Find where the given text appears and provide that cell's center as [x, y] coordinate. 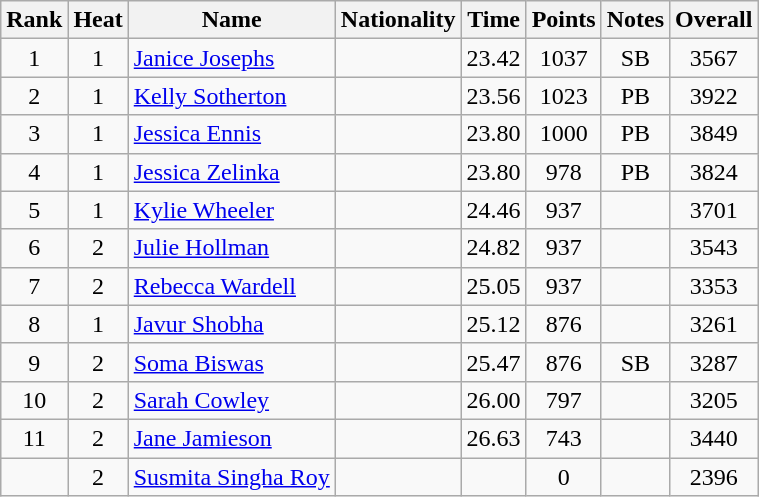
2396 [714, 477]
Heat [98, 20]
Kelly Sotherton [232, 96]
Notes [635, 20]
1000 [564, 134]
Susmita Singha Roy [232, 477]
0 [564, 477]
3922 [714, 96]
10 [34, 400]
26.00 [494, 400]
4 [34, 172]
797 [564, 400]
5 [34, 210]
Name [232, 20]
6 [34, 248]
743 [564, 438]
Rebecca Wardell [232, 286]
Nationality [398, 20]
Jane Jamieson [232, 438]
3261 [714, 324]
Overall [714, 20]
3567 [714, 58]
Points [564, 20]
3849 [714, 134]
25.12 [494, 324]
1023 [564, 96]
1037 [564, 58]
9 [34, 362]
26.63 [494, 438]
3287 [714, 362]
3205 [714, 400]
25.05 [494, 286]
3701 [714, 210]
23.42 [494, 58]
25.47 [494, 362]
Rank [34, 20]
Kylie Wheeler [232, 210]
7 [34, 286]
Julie Hollman [232, 248]
Sarah Cowley [232, 400]
8 [34, 324]
Time [494, 20]
23.56 [494, 96]
3353 [714, 286]
3824 [714, 172]
24.82 [494, 248]
Javur Shobha [232, 324]
11 [34, 438]
24.46 [494, 210]
Soma Biswas [232, 362]
3 [34, 134]
Janice Josephs [232, 58]
978 [564, 172]
3543 [714, 248]
Jessica Zelinka [232, 172]
3440 [714, 438]
Jessica Ennis [232, 134]
